From the cell containing the given text, extract its center point as [X, Y] coordinate. 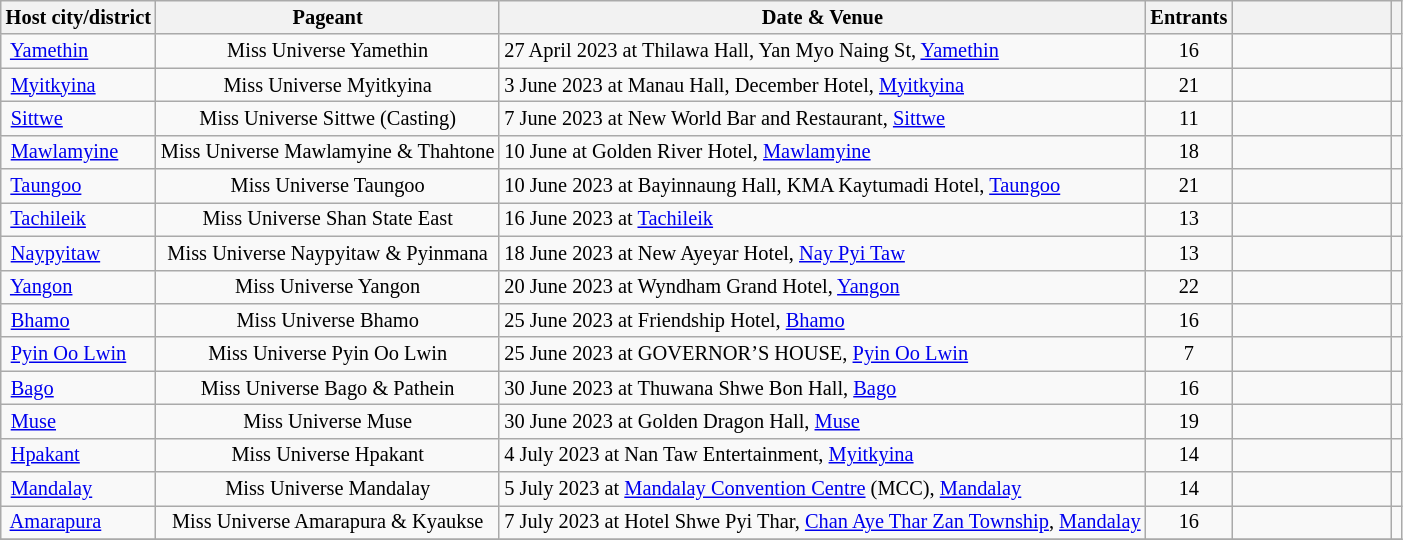
20 June 2023 at Wyndham Grand Hotel, Yangon [822, 287]
Myitkyina [78, 85]
7 June 2023 at New World Bar and Restaurant, Sittwe [822, 118]
Miss Universe Sittwe (Casting) [328, 118]
Miss Universe Naypyitaw & Pyinmana [328, 253]
3 June 2023 at Manau Hall, December Hotel, Myitkyina [822, 85]
19 [1188, 421]
Miss Universe Shan State East [328, 219]
4 July 2023 at Nan Taw Entertainment, Myitkyina [822, 455]
Miss Universe Mawlamyine & Thahtone [328, 152]
Amarapura [78, 522]
Bago [78, 388]
Miss Universe Yangon [328, 287]
Hpakant [78, 455]
27 April 2023 at Thilawa Hall, Yan Myo Naing St, Yamethin [822, 51]
7 July 2023 at Hotel Shwe Pyi Thar, Chan Aye Thar Zan Township, Mandalay [822, 522]
Host city/district [78, 17]
18 [1188, 152]
16 June 2023 at Tachileik [822, 219]
7 [1188, 354]
Miss Universe Bhamo [328, 320]
18 June 2023 at New Ayeyar Hotel, Nay Pyi Taw [822, 253]
Miss Universe Pyin Oo Lwin [328, 354]
Miss Universe Hpakant [328, 455]
11 [1188, 118]
22 [1188, 287]
Date & Venue [822, 17]
10 June 2023 at Bayinnaung Hall, KMA Kaytumadi Hotel, Taungoo [822, 186]
30 June 2023 at Thuwana Shwe Bon Hall, Bago [822, 388]
Sittwe [78, 118]
Pageant [328, 17]
Mandalay [78, 489]
Yangon [78, 287]
25 June 2023 at Friendship Hotel, Bhamo [822, 320]
Miss Universe Bago & Pathein [328, 388]
25 June 2023 at GOVERNOR’S HOUSE, Pyin Oo Lwin [822, 354]
Miss Universe Mandalay [328, 489]
Taungoo [78, 186]
5 July 2023 at Mandalay Convention Centre (MCC), Mandalay [822, 489]
Entrants [1188, 17]
Miss Universe Taungoo [328, 186]
Naypyitaw [78, 253]
Miss Universe Myitkyina [328, 85]
Miss Universe Muse [328, 421]
Mawlamyine [78, 152]
Yamethin [78, 51]
Muse [78, 421]
10 June at Golden River Hotel, Mawlamyine [822, 152]
Miss Universe Amarapura & Kyaukse [328, 522]
30 June 2023 at Golden Dragon Hall, Muse [822, 421]
Pyin Oo Lwin [78, 354]
Tachileik [78, 219]
Bhamo [78, 320]
Miss Universe Yamethin [328, 51]
